Find where the given text appears and provide that cell's center as [X, Y] coordinate. 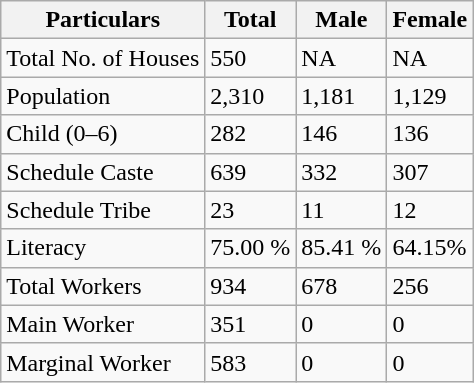
136 [430, 134]
282 [250, 134]
Child (0–6) [103, 134]
2,310 [250, 96]
Total [250, 20]
Schedule Tribe [103, 210]
934 [250, 286]
332 [342, 172]
Female [430, 20]
307 [430, 172]
256 [430, 286]
64.15% [430, 248]
146 [342, 134]
Population [103, 96]
Marginal Worker [103, 362]
1,129 [430, 96]
85.41 % [342, 248]
Literacy [103, 248]
678 [342, 286]
Main Worker [103, 324]
11 [342, 210]
Total No. of Houses [103, 58]
Male [342, 20]
550 [250, 58]
Total Workers [103, 286]
351 [250, 324]
1,181 [342, 96]
75.00 % [250, 248]
583 [250, 362]
Schedule Caste [103, 172]
639 [250, 172]
23 [250, 210]
Particulars [103, 20]
12 [430, 210]
